Scan for the cell matching the given text and deliver its (x, y) coordinate at center. 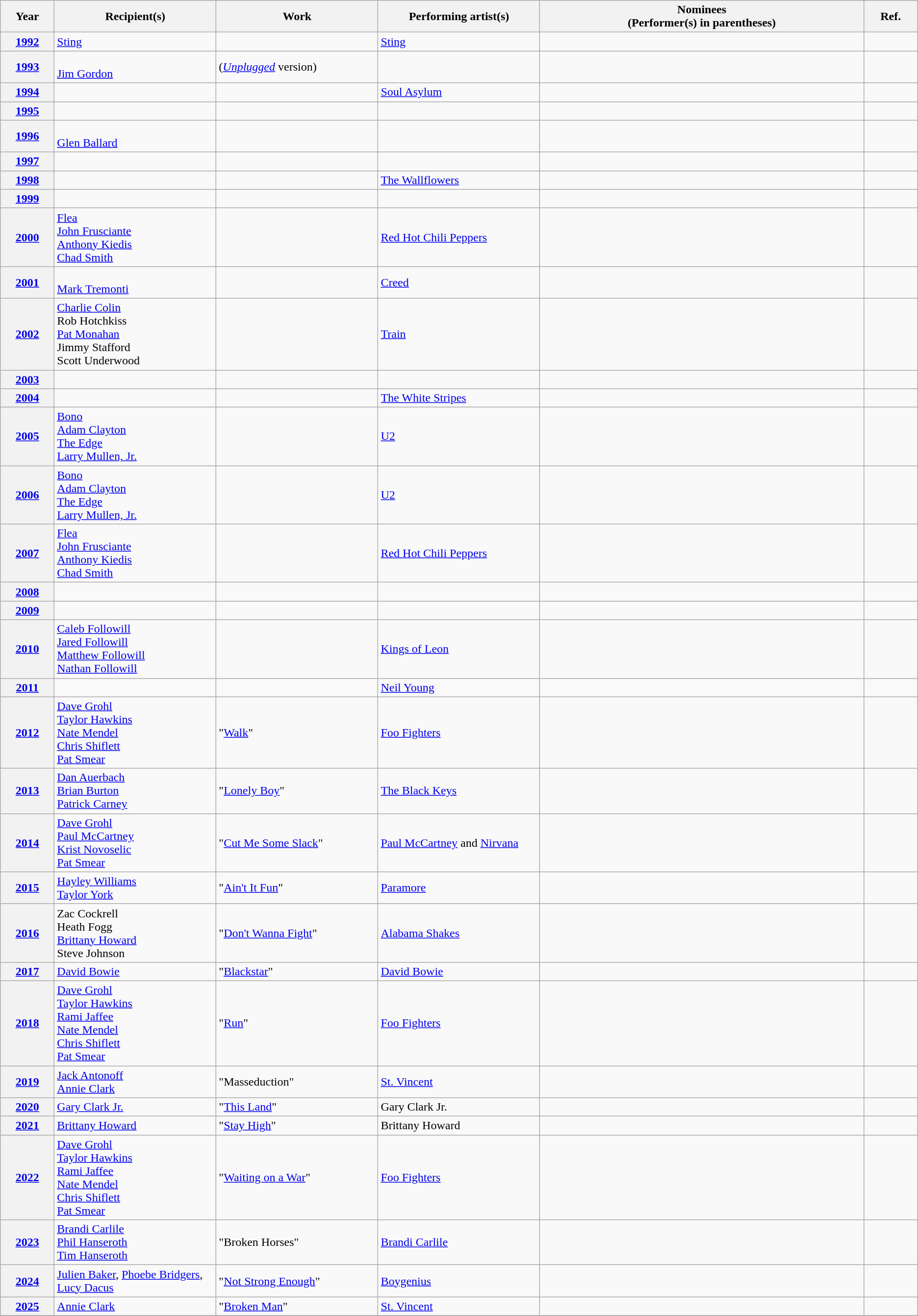
Year (27, 17)
1992 (27, 42)
Julien Baker, Phoebe Bridgers, Lucy Dacus (135, 1281)
"Ain't It Fun" (297, 887)
2012 (27, 733)
"Stay High" (297, 1126)
(Unplugged version) (297, 67)
2024 (27, 1281)
Soul Asylum (459, 92)
"Don't Wanna Fight" (297, 933)
Kings of Leon (459, 649)
Paul McCartney and Nirvana (459, 842)
Train (459, 334)
The Black Keys (459, 791)
1993 (27, 67)
2017 (27, 971)
"Cut Me Some Slack" (297, 842)
Charlie ColinRob HotchkissPat MonahanJimmy StaffordScott Underwood (135, 334)
Hayley WilliamsTaylor York (135, 887)
Annie Clark (135, 1306)
"Blackstar" (297, 971)
"Lonely Boy" (297, 791)
1997 (27, 161)
Zac CockrellHeath FoggBrittany HowardSteve Johnson (135, 933)
"Run" (297, 1023)
1996 (27, 136)
"Not Strong Enough" (297, 1281)
2021 (27, 1126)
The White Stripes (459, 398)
2005 (27, 436)
Brandi Carlile (459, 1242)
1999 (27, 199)
The Wallflowers (459, 180)
2002 (27, 334)
2010 (27, 649)
"Broken Man" (297, 1306)
2019 (27, 1082)
2015 (27, 887)
2008 (27, 592)
2006 (27, 495)
"This Land" (297, 1107)
Creed (459, 282)
Alabama Shakes (459, 933)
2025 (27, 1306)
Ref. (891, 17)
2014 (27, 842)
Work (297, 17)
Glen Ballard (135, 136)
Neil Young (459, 687)
Brandi CarlilePhil HanserothTim Hanseroth (135, 1242)
Dave GrohlPaul McCartneyKrist NovoselicPat Smear (135, 842)
1995 (27, 111)
2023 (27, 1242)
2013 (27, 791)
2004 (27, 398)
Performing artist(s) (459, 17)
Dave GrohlTaylor HawkinsNate MendelChris ShiflettPat Smear (135, 733)
2007 (27, 553)
1998 (27, 180)
"Walk" (297, 733)
Caleb FollowillJared FollowillMatthew FollowillNathan Followill (135, 649)
Jim Gordon (135, 67)
2011 (27, 687)
Jack Antonoff Annie Clark (135, 1082)
2003 (27, 379)
Nominees(Performer(s) in parentheses) (702, 17)
"Broken Horses" (297, 1242)
"Masseduction" (297, 1082)
Recipient(s) (135, 17)
2022 (27, 1178)
2016 (27, 933)
1994 (27, 92)
Paramore (459, 887)
2020 (27, 1107)
2000 (27, 237)
2018 (27, 1023)
2009 (27, 610)
"Waiting on a War" (297, 1178)
2001 (27, 282)
Dan AuerbachBrian BurtonPatrick Carney (135, 791)
Mark Tremonti (135, 282)
Boygenius (459, 1281)
